Detect which cell encompasses the target text, then output its (X, Y) center coordinate. 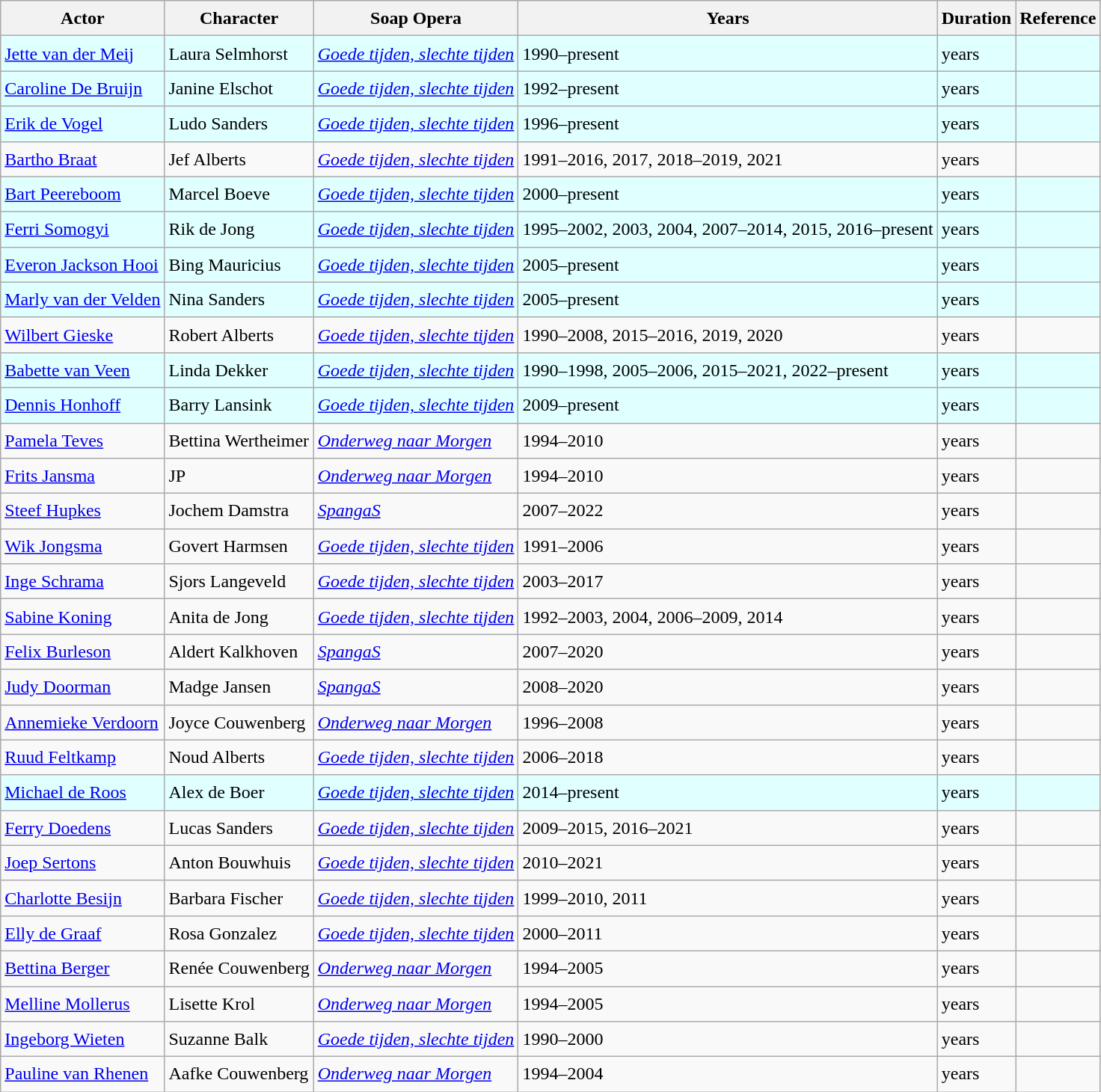
1996–present (728, 124)
Dennis Honhoff (82, 405)
Character (239, 18)
Jette van der Meij (82, 54)
Duration (976, 18)
Wik Jongsma (82, 546)
Govert Harmsen (239, 546)
2007–2022 (728, 512)
Aldert Kalkhoven (239, 652)
Babette van Veen (82, 369)
Anton Bouwhuis (239, 863)
1990–1998, 2005–2006, 2015–2021, 2022–present (728, 369)
Ferry Doedens (82, 827)
Ludo Sanders (239, 124)
2007–2020 (728, 652)
1990–2008, 2015–2016, 2019, 2020 (728, 335)
Jef Alberts (239, 159)
Alex de Boer (239, 793)
Linda Dekker (239, 369)
Rosa Gonzalez (239, 933)
Nina Sanders (239, 299)
Caroline De Bruijn (82, 88)
1999–2010, 2011 (728, 898)
Bettina Wertheimer (239, 441)
Wilbert Gieske (82, 335)
Sjors Langeveld (239, 582)
Everon Jackson Hooi (82, 265)
1991–2016, 2017, 2018–2019, 2021 (728, 159)
Bettina Berger (82, 968)
Soap Opera (416, 18)
1992–present (728, 88)
Lucas Sanders (239, 827)
2000–2011 (728, 933)
Jochem Damstra (239, 512)
Janine Elschot (239, 88)
Felix Burleson (82, 652)
Pamela Teves (82, 441)
Renée Couwenberg (239, 968)
JP (239, 476)
2000–present (728, 194)
1992–2003, 2004, 2006–2009, 2014 (728, 616)
2008–2020 (728, 687)
Robert Alberts (239, 335)
Years (728, 18)
1990–present (728, 54)
2006–2018 (728, 757)
2009–2015, 2016–2021 (728, 827)
Ingeborg Wieten (82, 1040)
Bing Mauricius (239, 265)
Steef Hupkes (82, 512)
1994–2004 (728, 1074)
Barbara Fischer (239, 898)
Ferri Somogyi (82, 229)
Bartho Braat (82, 159)
Erik de Vogel (82, 124)
Anita de Jong (239, 616)
Suzanne Balk (239, 1040)
Inge Schrama (82, 582)
Elly de Graaf (82, 933)
Marly van der Velden (82, 299)
2003–2017 (728, 582)
Bart Peereboom (82, 194)
Noud Alberts (239, 757)
Rik de Jong (239, 229)
2010–2021 (728, 863)
Pauline van Rhenen (82, 1074)
Lisette Krol (239, 1004)
Joyce Couwenberg (239, 723)
Actor (82, 18)
Annemieke Verdoorn (82, 723)
Ruud Feltkamp (82, 757)
Charlotte Besijn (82, 898)
Frits Jansma (82, 476)
2009–present (728, 405)
Joep Sertons (82, 863)
Sabine Koning (82, 616)
1995–2002, 2003, 2004, 2007–2014, 2015, 2016–present (728, 229)
1990–2000 (728, 1040)
Judy Doorman (82, 687)
Aafke Couwenberg (239, 1074)
1991–2006 (728, 546)
Reference (1058, 18)
Michael de Roos (82, 793)
Madge Jansen (239, 687)
Melline Mollerus (82, 1004)
1996–2008 (728, 723)
Marcel Boeve (239, 194)
Barry Lansink (239, 405)
Laura Selmhorst (239, 54)
2014–present (728, 793)
